Detect which cell encompasses the target text, then output its [x, y] center coordinate. 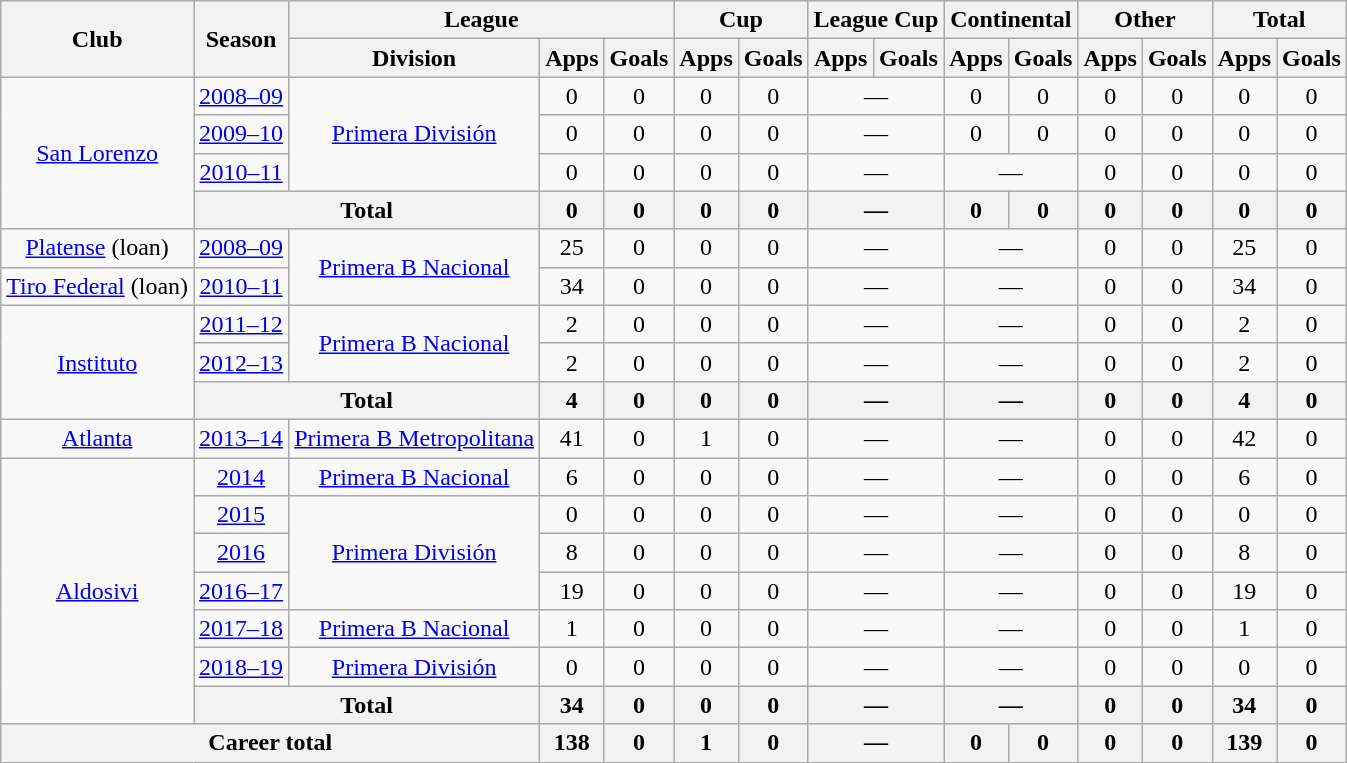
Tiro Federal (loan) [98, 286]
Club [98, 39]
2014 [242, 477]
Aldosivi [98, 591]
2013–14 [242, 438]
Instituto [98, 362]
2018–19 [242, 667]
Division [414, 58]
Cup [741, 20]
San Lorenzo [98, 153]
League Cup [876, 20]
Season [242, 39]
2017–18 [242, 629]
139 [1244, 743]
2009–10 [242, 134]
Other [1145, 20]
41 [572, 438]
2015 [242, 515]
Career total [270, 743]
League [482, 20]
2016–17 [242, 591]
Continental [1011, 20]
Primera B Metropolitana [414, 438]
Atlanta [98, 438]
2016 [242, 553]
2012–13 [242, 362]
2011–12 [242, 324]
138 [572, 743]
Platense (loan) [98, 248]
42 [1244, 438]
